Output the (X, Y) coordinate of the center of the cell containing the given text.  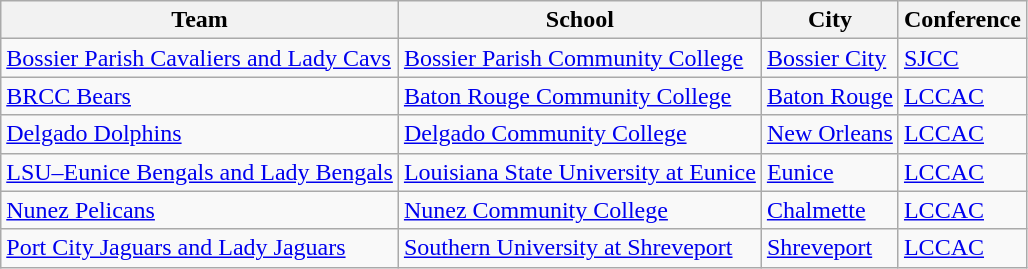
Delgado Dolphins (200, 134)
Nunez Community College (580, 210)
LSU–Eunice Bengals and Lady Bengals (200, 172)
Baton Rouge Community College (580, 96)
Shreveport (830, 248)
Delgado Community College (580, 134)
New Orleans (830, 134)
Bossier Parish Community College (580, 58)
BRCC Bears (200, 96)
Conference (962, 20)
Nunez Pelicans (200, 210)
Bossier Parish Cavaliers and Lady Cavs (200, 58)
Chalmette (830, 210)
Port City Jaguars and Lady Jaguars (200, 248)
Eunice (830, 172)
Baton Rouge (830, 96)
Team (200, 20)
School (580, 20)
SJCC (962, 58)
Louisiana State University at Eunice (580, 172)
Bossier City (830, 58)
Southern University at Shreveport (580, 248)
City (830, 20)
